Output the [x, y] coordinate of the center of the cell containing the given text.  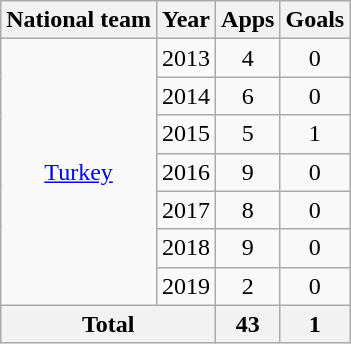
2017 [186, 210]
Turkey [79, 172]
6 [248, 96]
8 [248, 210]
4 [248, 58]
2015 [186, 134]
National team [79, 20]
Total [108, 324]
2016 [186, 172]
2013 [186, 58]
2018 [186, 248]
43 [248, 324]
2019 [186, 286]
Apps [248, 20]
Goals [315, 20]
5 [248, 134]
2014 [186, 96]
Year [186, 20]
2 [248, 286]
